Find where the given text appears and provide that cell's center as [X, Y] coordinate. 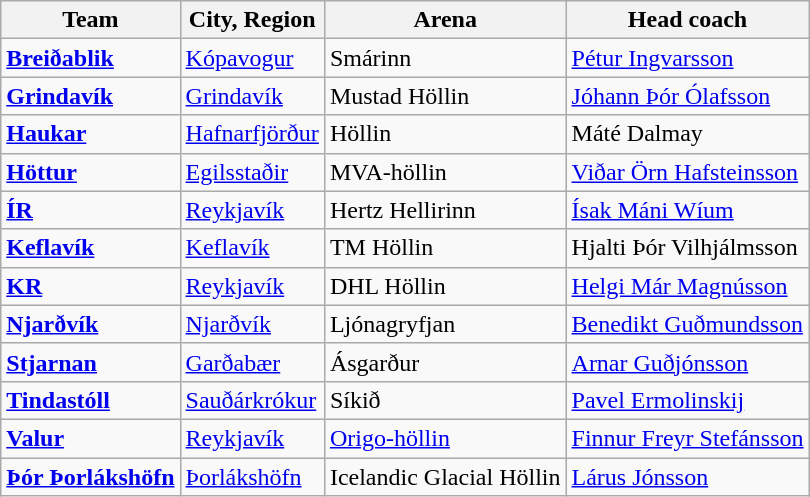
Garðabær [252, 362]
Benedikt Guðmundsson [688, 324]
Head coach [688, 20]
Ísak Máni Wíum [688, 210]
MVA-höllin [445, 172]
Team [90, 20]
Pavel Ermolinskij [688, 400]
Viðar Örn Hafsteinsson [688, 172]
Hjalti Þór Vilhjálmsson [688, 248]
TM Höllin [445, 248]
Tindastóll [90, 400]
Finnur Freyr Stefánsson [688, 438]
Breiðablik [90, 58]
Sauðárkrókur [252, 400]
Hafnarfjörður [252, 134]
Origo-höllin [445, 438]
Hertz Hellirinn [445, 210]
Egilsstaðir [252, 172]
Icelandic Glacial Höllin [445, 477]
Pétur Ingvarsson [688, 58]
Máté Dalmay [688, 134]
Helgi Már Magnússon [688, 286]
Síkið [445, 400]
Haukar [90, 134]
KR [90, 286]
Smárinn [445, 58]
DHL Höllin [445, 286]
Valur [90, 438]
Ljónagryfjan [445, 324]
Lárus Jónsson [688, 477]
Ásgarður [445, 362]
Höttur [90, 172]
Arena [445, 20]
Jóhann Þór Ólafsson [688, 96]
Arnar Guðjónsson [688, 362]
City, Region [252, 20]
Þór Þorlákshöfn [90, 477]
Mustad Höllin [445, 96]
Höllin [445, 134]
Stjarnan [90, 362]
Þorlákshöfn [252, 477]
ÍR [90, 210]
Kópavogur [252, 58]
